Provide the (X, Y) coordinate of the cell's center where the given text is located.  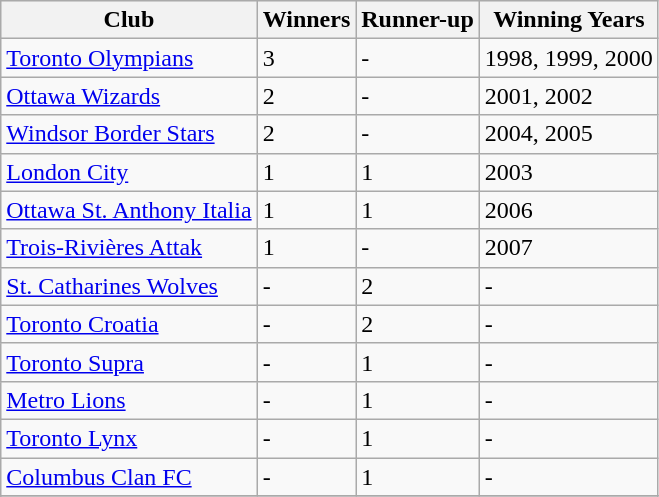
Toronto Lynx (129, 438)
Toronto Croatia (129, 324)
Club (129, 20)
Columbus Clan FC (129, 477)
3 (306, 58)
Windsor Border Stars (129, 134)
1998, 1999, 2000 (568, 58)
Trois-Rivières Attak (129, 248)
2001, 2002 (568, 96)
St. Catharines Wolves (129, 286)
Ottawa St. Anthony Italia (129, 210)
2006 (568, 210)
Winning Years (568, 20)
Toronto Supra (129, 362)
2004, 2005 (568, 134)
2007 (568, 248)
London City (129, 172)
Winners (306, 20)
Ottawa Wizards (129, 96)
2003 (568, 172)
Metro Lions (129, 400)
Toronto Olympians (129, 58)
Runner-up (418, 20)
